Search for the cell housing the specified text and yield its (X, Y) center coordinate. 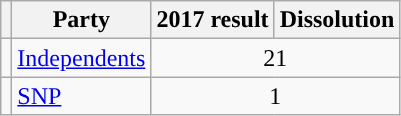
Independents (82, 58)
2017 result (212, 20)
Party (82, 20)
1 (276, 96)
Dissolution (337, 20)
SNP (82, 96)
21 (276, 58)
